Return the (x, y) coordinate for the center point of the cell that contains the specified text.  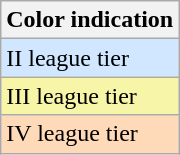
Color indication (90, 20)
IV league tier (90, 134)
II league tier (90, 58)
III league tier (90, 96)
